For the text-containing cell, return its midpoint in [x, y] coordinate format. 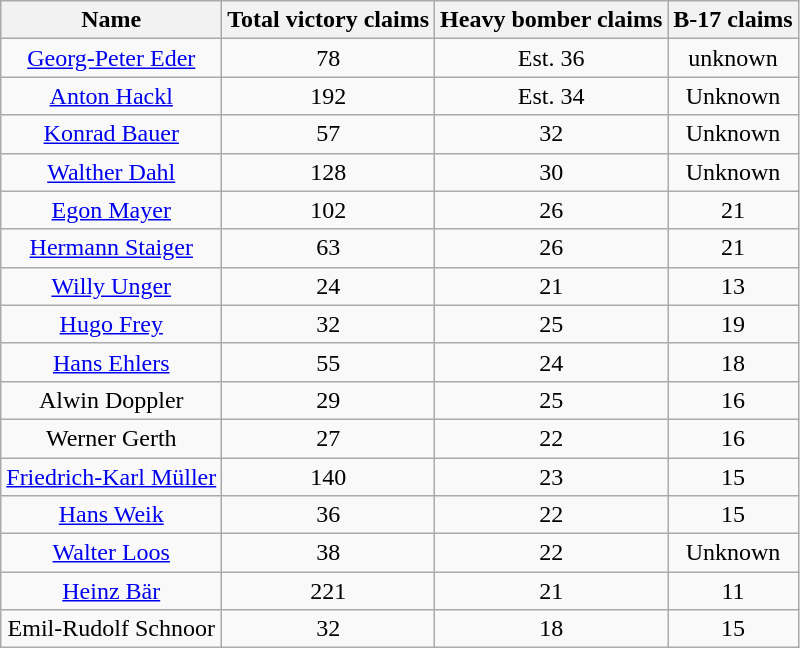
Name [112, 20]
Georg-Peter Eder [112, 58]
57 [328, 134]
Heinz Bär [112, 591]
Walther Dahl [112, 172]
Total victory claims [328, 20]
29 [328, 400]
11 [733, 591]
192 [328, 96]
Alwin Doppler [112, 400]
Est. 34 [552, 96]
Emil-Rudolf Schnoor [112, 629]
13 [733, 286]
140 [328, 477]
55 [328, 362]
B-17 claims [733, 20]
Anton Hackl [112, 96]
Egon Mayer [112, 210]
128 [328, 172]
Walter Loos [112, 553]
221 [328, 591]
19 [733, 324]
36 [328, 515]
Werner Gerth [112, 438]
Hugo Frey [112, 324]
102 [328, 210]
Friedrich-Karl Müller [112, 477]
Hans Weik [112, 515]
Hermann Staiger [112, 248]
27 [328, 438]
63 [328, 248]
Willy Unger [112, 286]
38 [328, 553]
Konrad Bauer [112, 134]
23 [552, 477]
Est. 36 [552, 58]
78 [328, 58]
Hans Ehlers [112, 362]
30 [552, 172]
Heavy bomber claims [552, 20]
unknown [733, 58]
